Find where the given text appears and provide that cell's center as [x, y] coordinate. 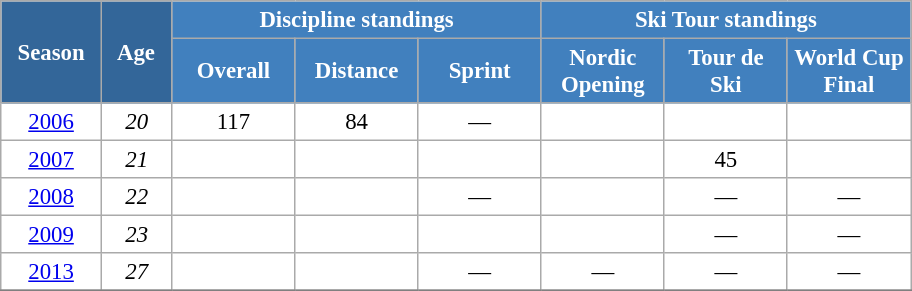
2007 [52, 160]
Age [136, 52]
23 [136, 235]
84 [356, 122]
20 [136, 122]
NordicOpening [602, 72]
Sprint [480, 72]
World CupFinal [848, 72]
2008 [52, 197]
Overall [234, 72]
21 [136, 160]
Season [52, 52]
Tour deSki [726, 72]
22 [136, 197]
Ski Tour standings [726, 20]
2006 [52, 122]
Distance [356, 72]
2009 [52, 235]
117 [234, 122]
45 [726, 160]
Discipline standings [356, 20]
